Determine the [X, Y] coordinate at the center of the cell enclosing the given text.  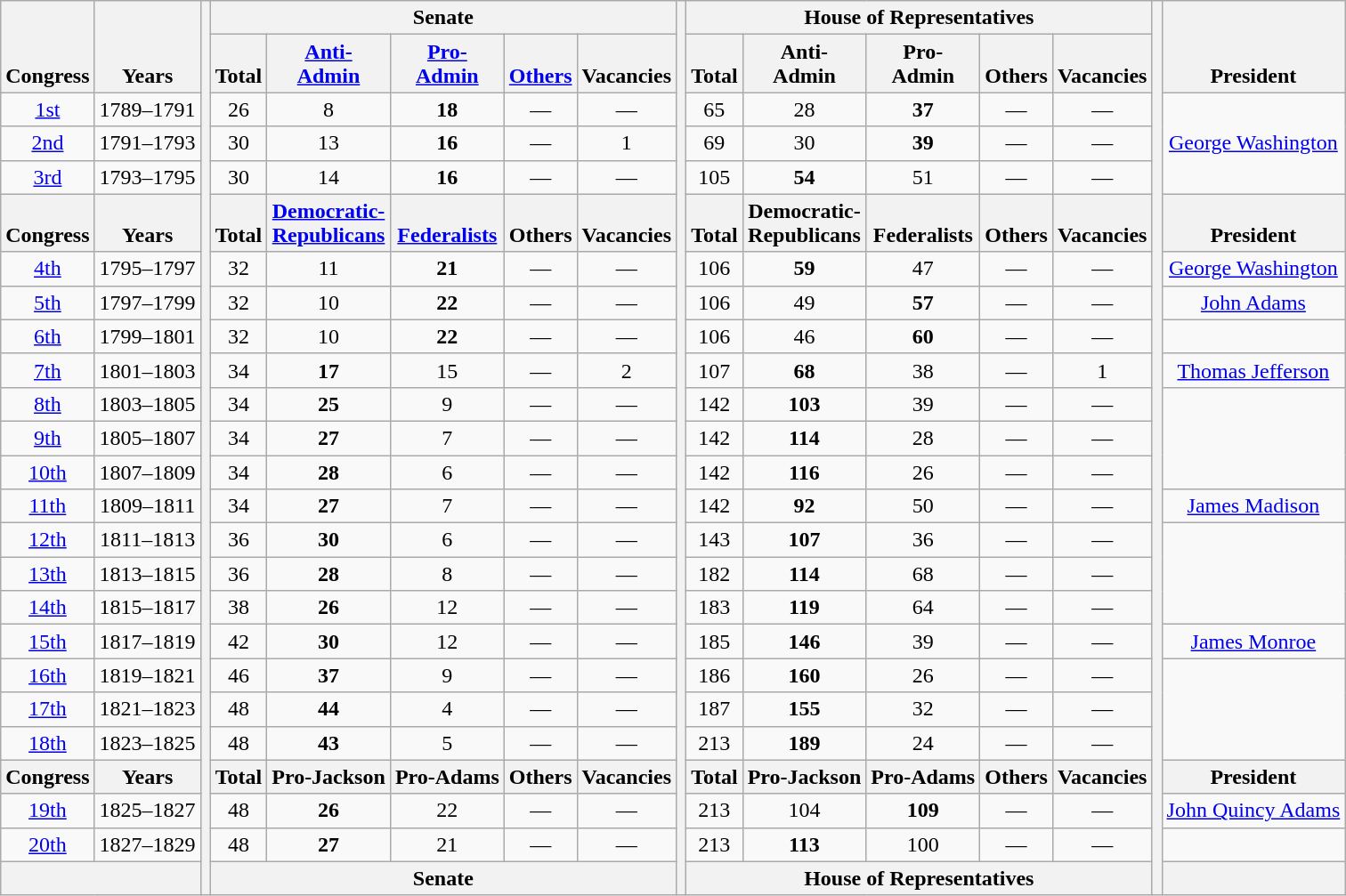
10th [48, 472]
1809–1811 [148, 506]
43 [329, 743]
1805–1807 [148, 438]
1801–1803 [148, 370]
1823–1825 [148, 743]
1815–1817 [148, 608]
15th [48, 642]
60 [923, 336]
143 [715, 540]
2nd [48, 143]
92 [805, 506]
9th [48, 438]
1793–1795 [148, 177]
146 [805, 642]
54 [805, 177]
14 [329, 177]
51 [923, 177]
182 [715, 574]
13th [48, 574]
4th [48, 269]
1807–1809 [148, 472]
50 [923, 506]
1811–1813 [148, 540]
3rd [48, 177]
155 [805, 709]
6th [48, 336]
5 [447, 743]
1827–1829 [148, 844]
1789–1791 [148, 109]
1803–1805 [148, 404]
1819–1821 [148, 675]
57 [923, 303]
19th [48, 811]
49 [805, 303]
James Madison [1253, 506]
189 [805, 743]
4 [447, 709]
16th [48, 675]
12th [48, 540]
116 [805, 472]
11 [329, 269]
John Quincy Adams [1253, 811]
14th [48, 608]
Thomas Jefferson [1253, 370]
185 [715, 642]
1st [48, 109]
20th [48, 844]
100 [923, 844]
1817–1819 [148, 642]
119 [805, 608]
11th [48, 506]
7th [48, 370]
18 [447, 109]
25 [329, 404]
1791–1793 [148, 143]
John Adams [1253, 303]
59 [805, 269]
187 [715, 709]
17 [329, 370]
186 [715, 675]
17th [48, 709]
2 [627, 370]
5th [48, 303]
1821–1823 [148, 709]
104 [805, 811]
65 [715, 109]
13 [329, 143]
183 [715, 608]
18th [48, 743]
15 [447, 370]
105 [715, 177]
1813–1815 [148, 574]
69 [715, 143]
47 [923, 269]
1825–1827 [148, 811]
160 [805, 675]
James Monroe [1253, 642]
64 [923, 608]
42 [239, 642]
1795–1797 [148, 269]
1799–1801 [148, 336]
1797–1799 [148, 303]
24 [923, 743]
44 [329, 709]
8th [48, 404]
113 [805, 844]
109 [923, 811]
103 [805, 404]
